Find where the given text appears and provide that cell's center as [x, y] coordinate. 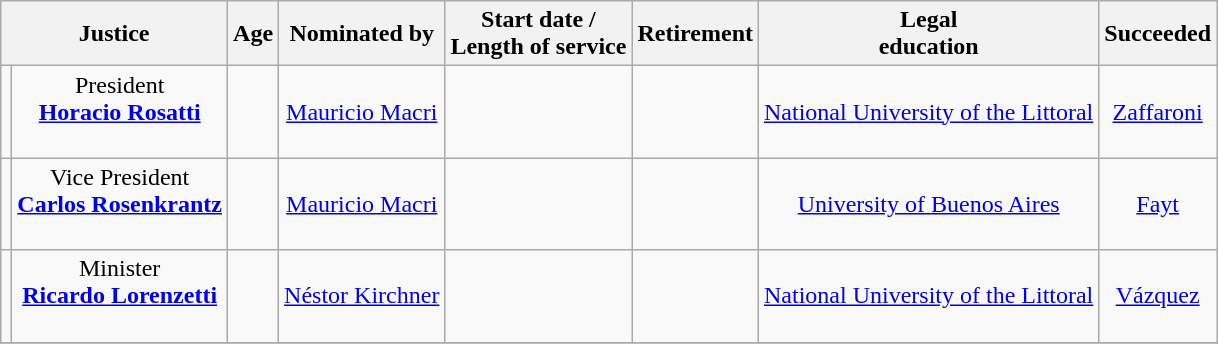
Néstor Kirchner [362, 296]
Justice [114, 34]
Zaffaroni [1158, 112]
Retirement [696, 34]
PresidentHoracio Rosatti [120, 112]
Nominated by [362, 34]
MinisterRicardo Lorenzetti [120, 296]
Legaleducation [929, 34]
Age [254, 34]
Fayt [1158, 204]
Start date /Length of service [538, 34]
Vice PresidentCarlos Rosenkrantz [120, 204]
Succeeded [1158, 34]
Vázquez [1158, 296]
University of Buenos Aires [929, 204]
